Output the [x, y] coordinate of the center of the cell containing the given text.  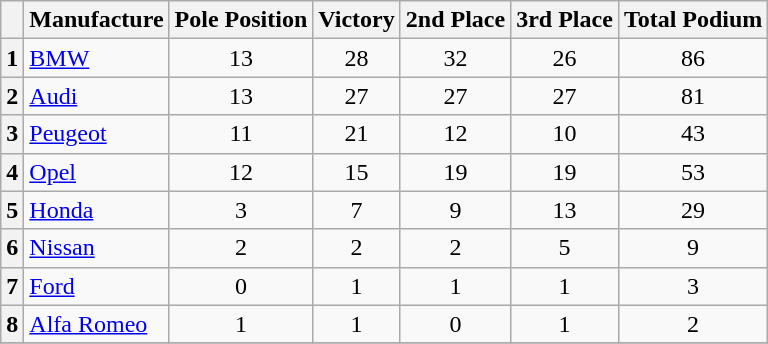
6 [12, 248]
43 [693, 134]
Total Podium [693, 20]
3rd Place [565, 20]
86 [693, 58]
Audi [96, 96]
Manufacture [96, 20]
32 [455, 58]
Pole Position [241, 20]
2nd Place [455, 20]
15 [356, 172]
29 [693, 210]
4 [12, 172]
28 [356, 58]
Ford [96, 286]
8 [12, 324]
26 [565, 58]
Alfa Romeo [96, 324]
BMW [96, 58]
81 [693, 96]
Victory [356, 20]
Opel [96, 172]
10 [565, 134]
53 [693, 172]
11 [241, 134]
Peugeot [96, 134]
21 [356, 134]
Honda [96, 210]
Nissan [96, 248]
